Find where the given text appears and provide that cell's center as (X, Y) coordinate. 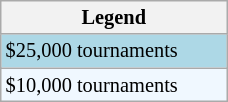
$25,000 tournaments (114, 51)
$10,000 tournaments (114, 85)
Legend (114, 17)
